Search for the cell housing the specified text and yield its (x, y) center coordinate. 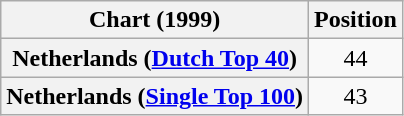
Position (356, 20)
43 (356, 96)
Netherlands (Dutch Top 40) (155, 58)
Chart (1999) (155, 20)
Netherlands (Single Top 100) (155, 96)
44 (356, 58)
